Detect which cell encompasses the target text, then output its [x, y] center coordinate. 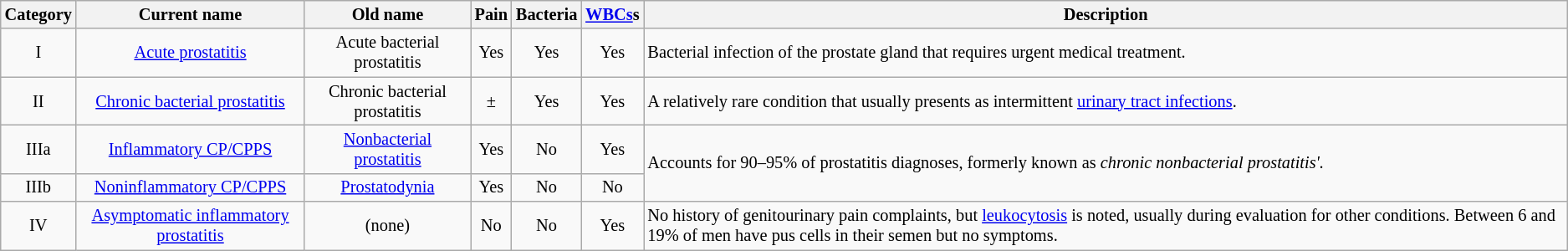
Current name [191, 14]
Description [1106, 14]
(none) [387, 226]
Bacterial infection of the prostate gland that requires urgent medical treatment. [1106, 53]
Inflammatory CP/CPPS [191, 149]
A relatively rare condition that usually presents as intermittent urinary tract infections. [1106, 101]
Nonbacterial prostatitis [387, 149]
Bacteria [547, 14]
Category [38, 14]
Accounts for 90–95% of prostatitis diagnoses, formerly known as chronic nonbacterial prostatitis'. [1106, 162]
II [38, 101]
IV [38, 226]
Old name [387, 14]
I [38, 53]
± [492, 101]
Noninflammatory CP/CPPS [191, 187]
Asymptomatic inflammatory prostatitis [191, 226]
Prostatodynia [387, 187]
Acute bacterial prostatitis [387, 53]
IIIb [38, 187]
Pain [492, 14]
IIIa [38, 149]
WBCss [612, 14]
Acute prostatitis [191, 53]
